Extract the [X, Y] coordinate from the center of the cell holding the provided text.  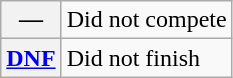
Did not compete [146, 20]
Did not finish [146, 58]
DNF [31, 58]
— [31, 20]
